For the text-containing cell, return its midpoint in [X, Y] coordinate format. 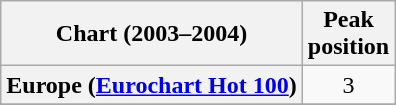
Chart (2003–2004) [152, 34]
3 [348, 85]
Europe (Eurochart Hot 100) [152, 85]
Peakposition [348, 34]
